Provide the (X, Y) coordinate of the cell's center where the given text is located.  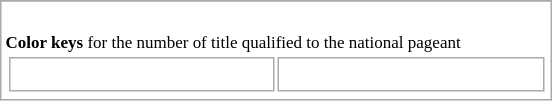
Color keys for the number of title qualified to the national pageant (276, 50)
